Identify which cell holds the provided text, then report its (x, y) central coordinate. 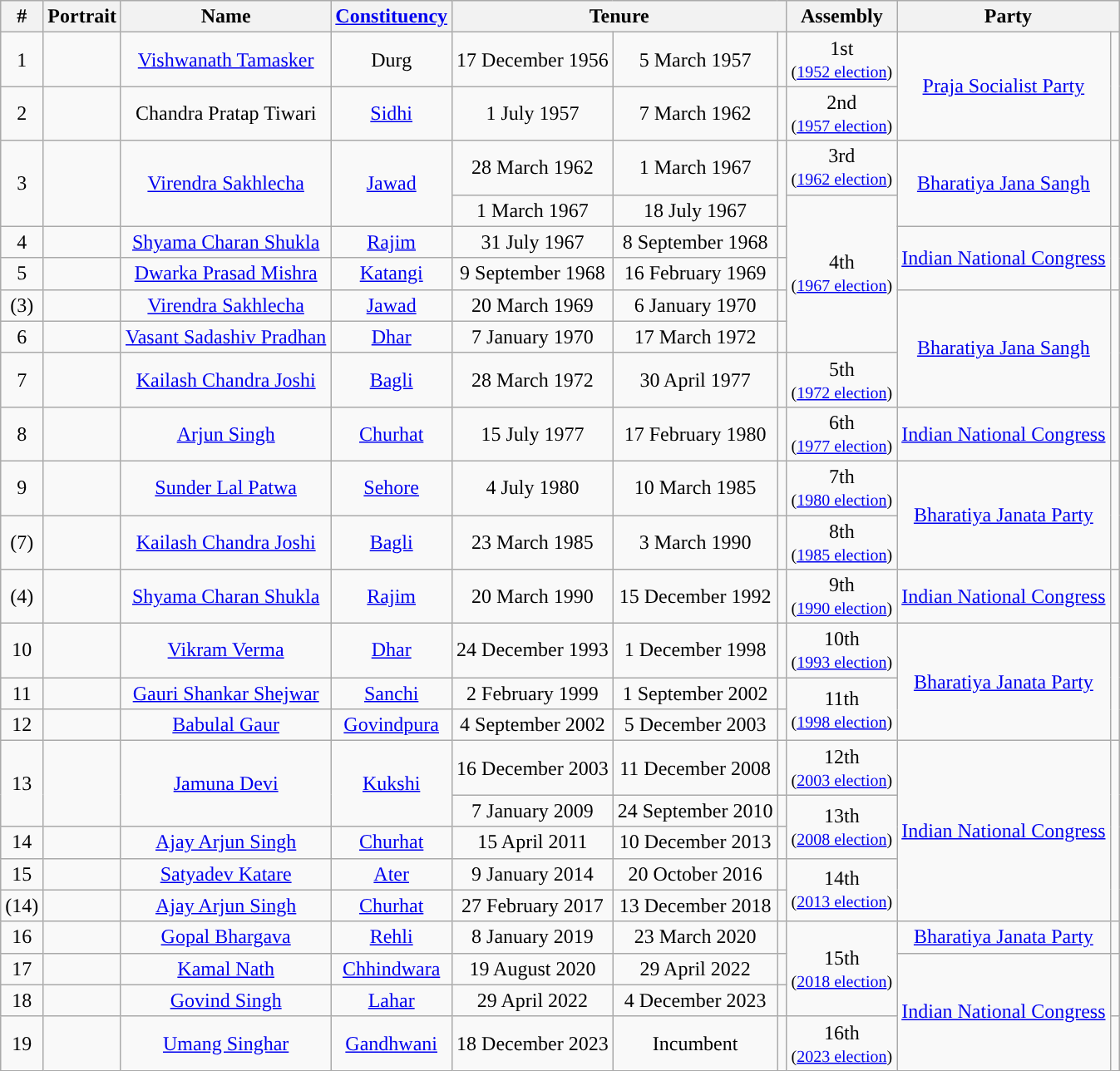
Govind Singh (225, 1000)
15 July 1977 (533, 434)
Sunder Lal Patwa (225, 487)
15 April 2011 (533, 842)
Portrait (82, 17)
18 December 2023 (533, 1043)
7 January 1970 (533, 337)
5th(1972 election) (841, 379)
Govindpura (392, 725)
6th(1977 election) (841, 434)
Gauri Shankar Shejwar (225, 693)
10 December 2013 (695, 842)
12th(2003 election) (841, 768)
15 December 1992 (695, 597)
Gandhwani (392, 1043)
13th(2008 election) (841, 827)
7 January 2009 (533, 811)
Tenure (619, 17)
Praja Socialist Party (1004, 86)
(7) (22, 542)
30 April 1977 (695, 379)
11th(1998 election) (841, 709)
8 January 2019 (533, 937)
8th(1985 election) (841, 542)
16 February 1969 (695, 274)
Constituency (392, 17)
(14) (22, 906)
1 December 1998 (695, 650)
12 (22, 725)
14 (22, 842)
4 December 2023 (695, 1000)
17 (22, 969)
17 December 1956 (533, 60)
4 (22, 242)
10 (22, 650)
11 (22, 693)
1st(1952 election) (841, 60)
20 October 2016 (695, 874)
Durg (392, 60)
31 July 1967 (533, 242)
Rehli (392, 937)
5 (22, 274)
6 January 1970 (695, 305)
Kukshi (392, 783)
1 July 1957 (533, 113)
9 January 2014 (533, 874)
24 September 2010 (695, 811)
Vasant Sadashiv Pradhan (225, 337)
9 (22, 487)
7 (22, 379)
15th(2018 election) (841, 969)
15 (22, 874)
17 February 1980 (695, 434)
Gopal Bhargava (225, 937)
# (22, 17)
Dwarka Prasad Mishra (225, 274)
3rd(1962 election) (841, 168)
Sidhi (392, 113)
Name (225, 17)
4 September 2002 (533, 725)
5 March 1957 (695, 60)
28 March 1962 (533, 168)
1 (22, 60)
Incumbent (695, 1043)
Umang Singhar (225, 1043)
2nd(1957 election) (841, 113)
19 August 2020 (533, 969)
3 (22, 183)
Chandra Pratap Tiwari (225, 113)
14th(2013 election) (841, 890)
11 December 2008 (695, 768)
Babulal Gaur (225, 725)
8 September 1968 (695, 242)
6 (22, 337)
2 February 1999 (533, 693)
Vishwanath Tamasker (225, 60)
10 March 1985 (695, 487)
Lahar (392, 1000)
Arjun Singh (225, 434)
9 September 1968 (533, 274)
Ater (392, 874)
4 July 1980 (533, 487)
23 March 1985 (533, 542)
Sanchi (392, 693)
24 December 1993 (533, 650)
Satyadev Katare (225, 874)
16 December 2003 (533, 768)
Vikram Verma (225, 650)
23 March 2020 (695, 937)
13 (22, 783)
1 September 2002 (695, 693)
9th(1990 election) (841, 597)
19 (22, 1043)
7 March 1962 (695, 113)
18 (22, 1000)
16 (22, 937)
10th(1993 election) (841, 650)
Katangi (392, 274)
(4) (22, 597)
8 (22, 434)
Sehore (392, 487)
Kamal Nath (225, 969)
20 March 1990 (533, 597)
(3) (22, 305)
17 March 1972 (695, 337)
Jamuna Devi (225, 783)
2 (22, 113)
28 March 1972 (533, 379)
5 December 2003 (695, 725)
16th(2023 election) (841, 1043)
20 March 1969 (533, 305)
Assembly (841, 17)
Party (1008, 17)
Chhindwara (392, 969)
3 March 1990 (695, 542)
7th(1980 election) (841, 487)
13 December 2018 (695, 906)
4th(1967 election) (841, 274)
27 February 2017 (533, 906)
18 July 1967 (695, 210)
